Locate the cell with the specified text and output its [x, y] center coordinate. 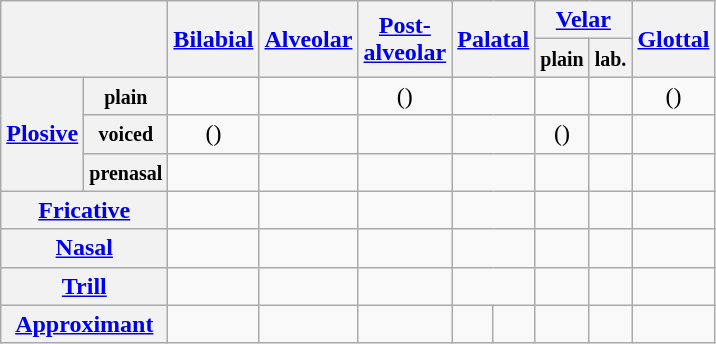
lab. [610, 58]
Plosive [42, 134]
Palatal [494, 39]
Glottal [674, 39]
Fricative [84, 210]
Nasal [84, 248]
Trill [84, 286]
prenasal [126, 172]
Velar [584, 20]
Bilabial [214, 39]
Approximant [84, 324]
Alveolar [308, 39]
voiced [126, 134]
Post-alveolar [405, 39]
